Locate the cell with the specified text and output its [X, Y] center coordinate. 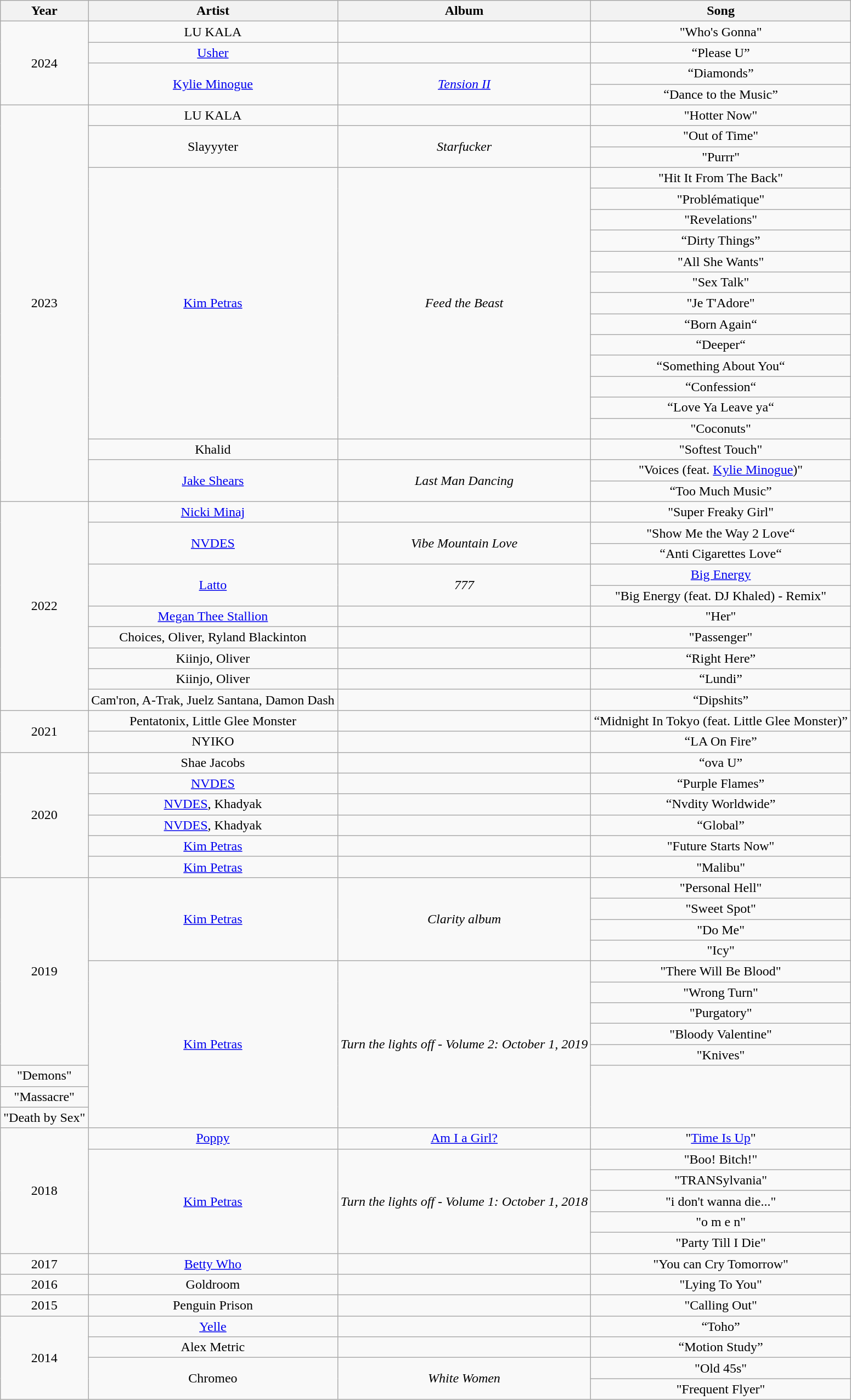
"Sex Talk" [721, 283]
“Confession“ [721, 387]
"Personal Hell" [721, 888]
Vibe Mountain Love [464, 543]
Pentatonix, Little Glee Monster [213, 721]
Nicki Minaj [213, 512]
"Icy" [721, 951]
Jake Shears [213, 481]
"Super Freaky Girl" [721, 512]
"Big Energy (feat. DJ Khaled) - Remix" [721, 595]
2022 [44, 606]
"You can Cry Tomorrow" [721, 1263]
Choices, Oliver, Ryland Blackinton [213, 637]
"Bloody Valentine" [721, 1034]
"Knives" [721, 1055]
Khalid [213, 449]
“Purple Flames” [721, 783]
"Wrong Turn" [721, 992]
2015 [44, 1306]
“Something About You“ [721, 366]
"Hit It From The Back" [721, 178]
Turn the lights off - Volume 1: October 1, 2018 [464, 1201]
“Born Again“ [721, 324]
“Dance to the Music” [721, 94]
“Too Much Music” [721, 491]
“Right Here” [721, 658]
“Toho” [721, 1326]
“Motion Study” [721, 1347]
"Passenger" [721, 637]
"TRANSylvania" [721, 1180]
"Coconuts" [721, 428]
"Revelations" [721, 219]
"Frequent Flyer" [721, 1389]
Song [721, 11]
"Problématique" [721, 199]
“ova U” [721, 763]
2016 [44, 1285]
"Massacre" [44, 1097]
Am I a Girl? [464, 1138]
“Dipshits” [721, 700]
"Out of Time" [721, 136]
"Boo! Bitch!" [721, 1159]
"Lying To You" [721, 1285]
“Anti Cigarettes Love“ [721, 554]
"Hotter Now" [721, 115]
Latto [213, 585]
Cam'ron, A-Trak, Juelz Santana, Damon Dash [213, 700]
2020 [44, 815]
Chromeo [213, 1379]
Tension II [464, 84]
"Purgatory" [721, 1013]
“Lundi” [721, 679]
White Women [464, 1379]
“Deeper“ [721, 345]
"Old 45s" [721, 1368]
“Global” [721, 825]
2024 [44, 63]
2019 [44, 971]
Artist [213, 11]
Starfucker [464, 146]
2017 [44, 1263]
“Love Ya Leave ya“ [721, 408]
“LA On Fire” [721, 742]
Yelle [213, 1326]
Turn the lights off - Volume 2: October 1, 2019 [464, 1045]
2023 [44, 303]
"Do Me" [721, 930]
Betty Who [213, 1263]
"Sweet Spot" [721, 908]
Last Man Dancing [464, 481]
"Time Is Up" [721, 1138]
Goldroom [213, 1285]
Feed the Beast [464, 303]
2014 [44, 1358]
"Je T'Adore" [721, 303]
"There Will Be Blood" [721, 972]
Penguin Prison [213, 1306]
"Party Till I Die" [721, 1243]
"o m e n" [721, 1222]
2018 [44, 1190]
“Dirty Things” [721, 240]
Usher [213, 53]
777 [464, 585]
"Calling Out" [721, 1306]
"Demons" [44, 1076]
Megan Thee Stallion [213, 617]
"Malibu" [721, 867]
“Please U” [721, 53]
NYIKO [213, 742]
“Nvdity Worldwide” [721, 804]
Big Energy [721, 574]
"All She Wants" [721, 262]
"i don't wanna die..." [721, 1201]
2021 [44, 731]
Year [44, 11]
"Voices (feat. Kylie Minogue)" [721, 470]
“Diamonds” [721, 74]
Alex Metric [213, 1347]
Album [464, 11]
Kylie Minogue [213, 84]
Shae Jacobs [213, 763]
"Purrr" [721, 157]
Slayyyter [213, 146]
"Who's Gonna" [721, 32]
“Midnight In Tokyo (feat. Little Glee Monster)” [721, 721]
"Her" [721, 617]
Clarity album [464, 919]
"Show Me the Way 2 Love“ [721, 533]
"Death by Sex" [44, 1117]
"Softest Touch" [721, 449]
"Future Starts Now" [721, 846]
Poppy [213, 1138]
